Pinpoint the cell where the given text exists, returning its [x, y] midpoint coordinate. 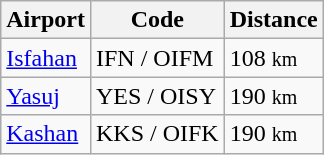
Code [157, 20]
Airport [46, 20]
Yasuj [46, 96]
Distance [274, 20]
IFN / OIFM [157, 58]
Kashan [46, 134]
KKS / OIFK [157, 134]
YES / OISY [157, 96]
108 km [274, 58]
Isfahan [46, 58]
